Return the (X, Y) coordinate for the center point of the cell that contains the specified text.  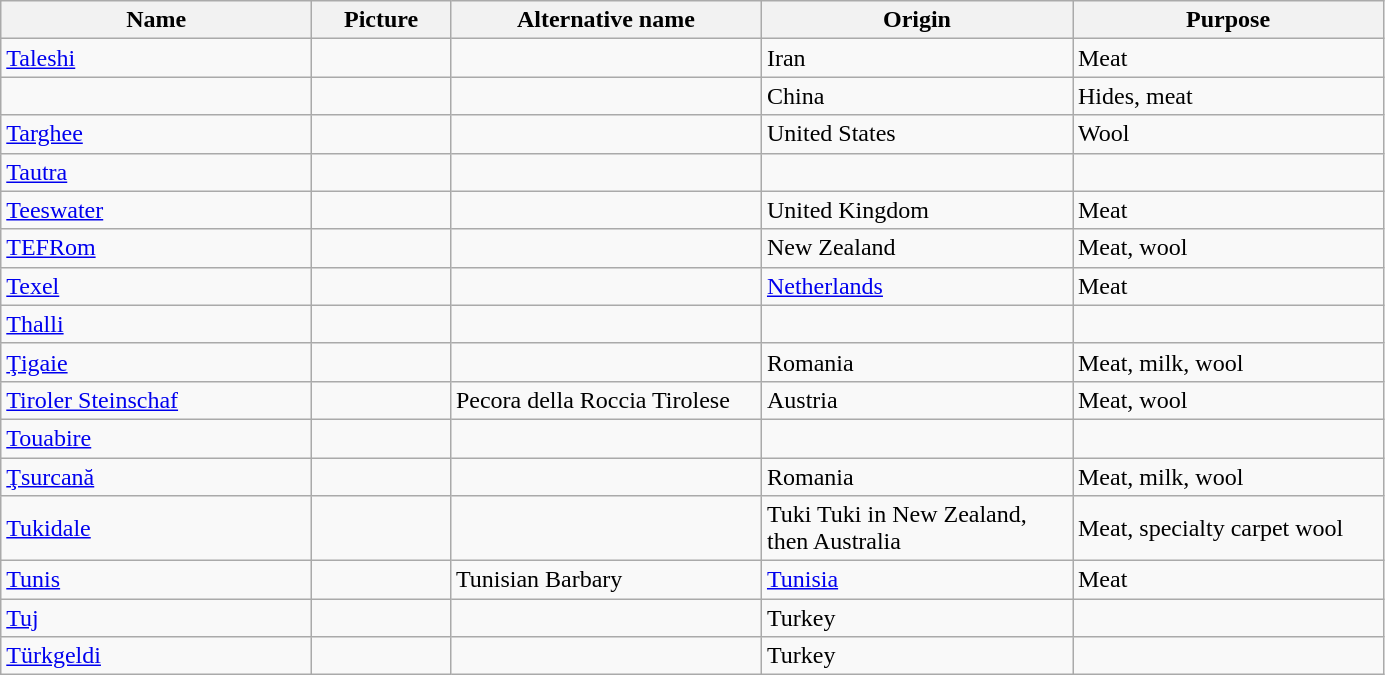
Picture (382, 20)
Alternative name (606, 20)
Origin (916, 20)
Touabire (156, 438)
Name (156, 20)
Türkgeldi (156, 656)
Thalli (156, 324)
Austria (916, 400)
United Kingdom (916, 210)
Tiroler Steinschaf (156, 400)
Iran (916, 58)
Netherlands (916, 286)
Texel (156, 286)
Purpose (1228, 20)
Tunisia (916, 580)
Hides, meat (1228, 96)
Tukidale (156, 528)
Ţsurcană (156, 477)
Tautra (156, 172)
Teeswater (156, 210)
Tunis (156, 580)
Targhee (156, 134)
Ţigaie (156, 362)
Tuki Tuki in New Zealand, then Australia (916, 528)
Taleshi (156, 58)
Wool (1228, 134)
Tuj (156, 618)
United States (916, 134)
Meat, specialty carpet wool (1228, 528)
Pecora della Roccia Tirolese (606, 400)
TEFRom (156, 248)
New Zealand (916, 248)
China (916, 96)
Tunisian Barbary (606, 580)
